Find where the given text appears and provide that cell's center as [x, y] coordinate. 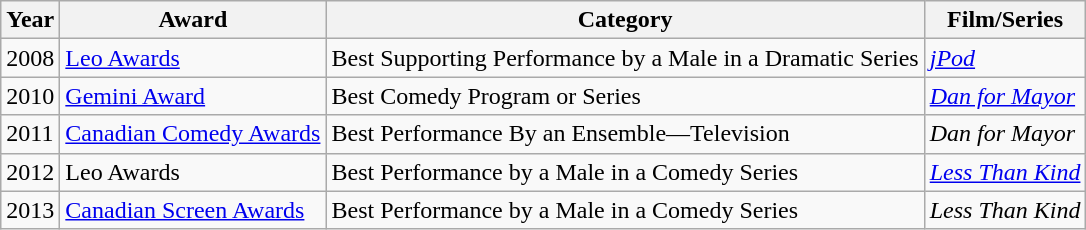
Year [30, 20]
Category [625, 20]
Film/Series [1005, 20]
Gemini Award [193, 96]
Best Performance By an Ensemble—Television [625, 134]
Award [193, 20]
2010 [30, 96]
Canadian Screen Awards [193, 210]
2011 [30, 134]
2013 [30, 210]
jPod [1005, 58]
Best Comedy Program or Series [625, 96]
2008 [30, 58]
Canadian Comedy Awards [193, 134]
Best Supporting Performance by a Male in a Dramatic Series [625, 58]
2012 [30, 172]
